Extract the (x, y) coordinate from the center of the cell holding the provided text.  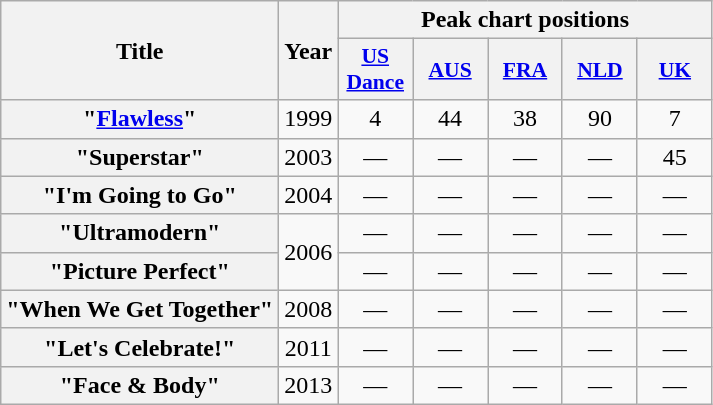
"Face & Body" (140, 385)
45 (674, 157)
Year (308, 50)
2004 (308, 195)
38 (526, 119)
90 (600, 119)
AUS (450, 70)
NLD (600, 70)
2011 (308, 347)
Peak chart positions (526, 20)
Title (140, 50)
2006 (308, 252)
44 (450, 119)
USDance (376, 70)
"Let's Celebrate!" (140, 347)
4 (376, 119)
"When We Get Together" (140, 309)
"Flawless" (140, 119)
"Ultramodern" (140, 233)
"Superstar" (140, 157)
1999 (308, 119)
"I'm Going to Go" (140, 195)
FRA (526, 70)
2008 (308, 309)
2003 (308, 157)
7 (674, 119)
"Picture Perfect" (140, 271)
2013 (308, 385)
UK (674, 70)
